Extract the [X, Y] coordinate from the center of the cell holding the provided text.  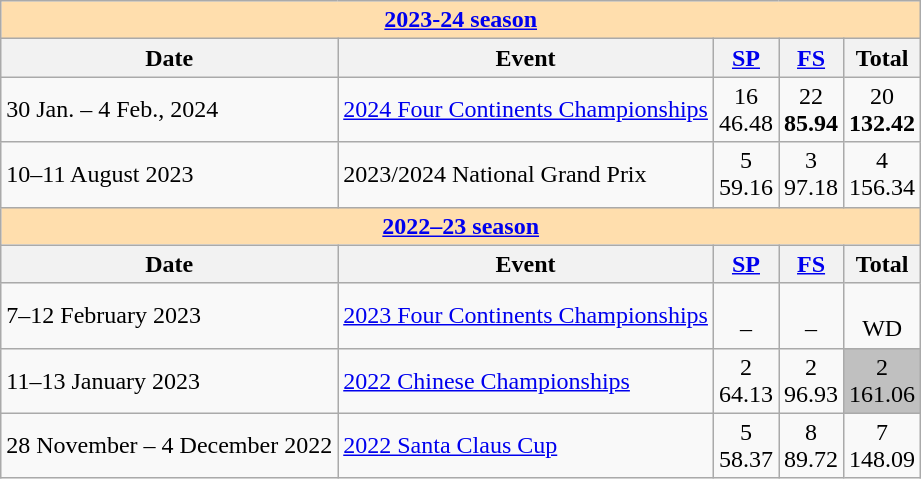
2024 Four Continents Championships [526, 110]
296.93 [812, 380]
30 Jan. – 4 Feb., 2024 [170, 110]
7 148.09 [882, 446]
2022 Santa Claus Cup [526, 446]
8 89.72 [812, 446]
2023/2024 National Grand Prix [526, 174]
7–12 February 2023 [170, 316]
5 58.37 [746, 446]
2022–23 season [461, 226]
10–11 August 2023 [170, 174]
11–13 January 2023 [170, 380]
22 85.94 [812, 110]
28 November – 4 December 2022 [170, 446]
WD [882, 316]
559.16 [746, 174]
16 46.48 [746, 110]
2 161.06 [882, 380]
2023-24 season [461, 20]
2023 Four Continents Championships [526, 316]
2022 Chinese Championships [526, 380]
397.18 [812, 174]
20 132.42 [882, 110]
264.13 [746, 380]
4156.34 [882, 174]
